Identify which cell holds the provided text, then report its [X, Y] central coordinate. 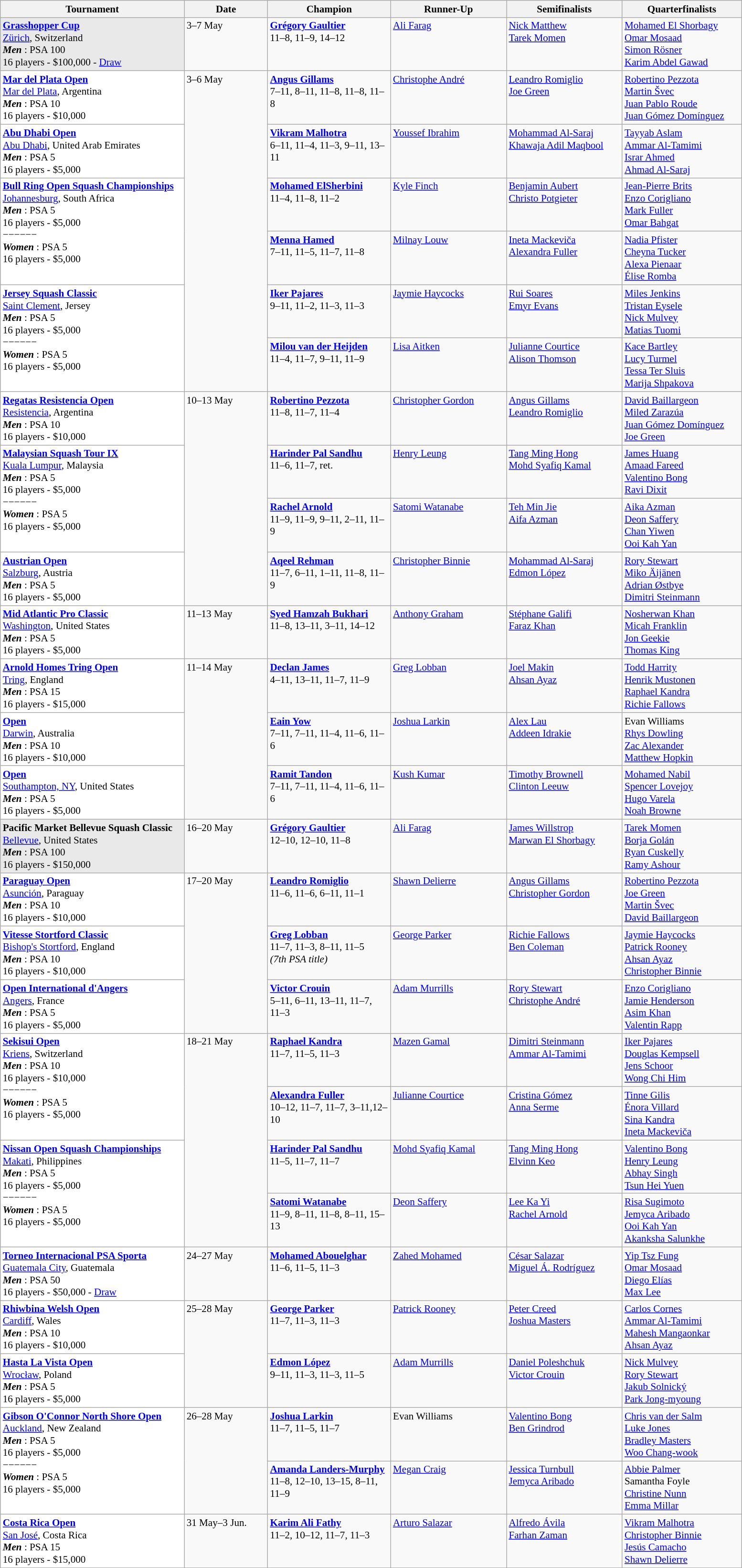
Yip Tsz Fung Omar Mosaad Diego Elías Max Lee [682, 1274]
Runner-Up [448, 9]
Open Southampton, NY, United States Men : PSA 516 players - $5,000 [93, 792]
Iker Pajares9–11, 11–2, 11–3, 11–3 [329, 311]
Christopher Binnie [448, 579]
Julianne Courtice Alison Thomson [564, 365]
George Parker11–7, 11–3, 11–3 [329, 1327]
Harinder Pal Sandhu11–6, 11–7, ret. [329, 472]
Victor Crouin5–11, 6–11, 13–11, 11–7, 11–3 [329, 1006]
Paraguay Open Asunción, Paraguay Men : PSA 1016 players - $10,000 [93, 899]
Torneo Internacional PSA Sporta Guatemala City, Guatemala Men : PSA 5016 players - $50,000 - Draw [93, 1274]
David Baillargeon Miled Zarazúa Juan Gómez Domínguez Joe Green [682, 418]
24–27 May [226, 1274]
Nick Matthew Tarek Momen [564, 44]
Risa Sugimoto Jemyca Aribado Ooi Kah Yan Akanksha Salunkhe [682, 1220]
Karim Ali Fathy11–2, 10–12, 11–7, 11–3 [329, 1541]
Semifinalists [564, 9]
Christophe André [448, 97]
Carlos Cornes Ammar Al-Tamimi Mahesh Mangaonkar Ahsan Ayaz [682, 1327]
Tayyab Aslam Ammar Al-Tamimi Israr Ahmed Ahmad Al-Saraj [682, 151]
Milnay Louw [448, 258]
Nosherwan Khan Micah Franklin Jon Geekie Thomas King [682, 632]
Alfredo Ávila Farhan Zaman [564, 1541]
Mohamed ElSherbini11–4, 11–8, 11–2 [329, 204]
Kace Bartley Lucy Turmel Tessa Ter Sluis Marija Shpakova [682, 365]
Jaymie Haycocks Patrick Rooney Ahsan Ayaz Christopher Binnie [682, 953]
3–6 May [226, 231]
Benjamin Aubert Christo Potgieter [564, 204]
Sekisui Open Kriens, Switzerland Men : PSA 1016 players - $10,000−−−−−− Women : PSA 516 players - $5,000 [93, 1087]
Greg Lobban [448, 686]
Satomi Watanabe [448, 525]
18–21 May [226, 1140]
Rachel Arnold11–9, 11–9, 9–11, 2–11, 11–9 [329, 525]
Kyle Finch [448, 204]
Leandro Romiglio11–6, 11–6, 6–11, 11–1 [329, 899]
Grégory Gaultier12–10, 12–10, 11–8 [329, 846]
Arnold Homes Tring Open Tring, England Men : PSA 1516 players - $15,000 [93, 686]
25–28 May [226, 1354]
Mohamed Nabil Spencer Lovejoy Hugo Varela Noah Browne [682, 792]
Ramit Tandon7–11, 7–11, 11–4, 11–6, 11–6 [329, 792]
Valentino Bong Henry Leung Abhay Singh Tsun Hei Yuen [682, 1167]
Aika Azman Deon Saffery Chan Yiwen Ooi Kah Yan [682, 525]
Mohamed Abouelghar11–6, 11–5, 11–3 [329, 1274]
Zahed Mohamed [448, 1274]
Amanda Landers-Murphy11–8, 12–10, 13–15, 8–11, 11–9 [329, 1488]
Evan Williams [448, 1434]
Lisa Aitken [448, 365]
James Huang Amaad Fareed Valentino Bong Ravi Dixit [682, 472]
Mid Atlantic Pro Classic Washington, United States Men : PSA 516 players - $5,000 [93, 632]
Abu Dhabi Open Abu Dhabi, United Arab Emirates Men : PSA 516 players - $5,000 [93, 151]
Jaymie Haycocks [448, 311]
Julianne Courtice [448, 1113]
Nick Mulvey Rory Stewart Jakub Solnický Park Jong-myoung [682, 1381]
Kush Kumar [448, 792]
Valentino Bong Ben Grindrod [564, 1434]
Aqeel Rehman11–7, 6–11, 1–11, 11–8, 11–9 [329, 579]
Greg Lobban11–7, 11–3, 8–11, 11–5(7th PSA title) [329, 953]
Bull Ring Open Squash Championships Johannesburg, South Africa Men : PSA 516 players - $5,000−−−−−− Women : PSA 516 players - $5,000 [93, 231]
Leandro Romiglio Joe Green [564, 97]
Mohamed El Shorbagy Omar Mosaad Simon Rösner Karim Abdel Gawad [682, 44]
Deon Saffery [448, 1220]
Rhiwbina Welsh Open Cardiff, Wales Men : PSA 1016 players - $10,000 [93, 1327]
Malaysian Squash Tour IX Kuala Lumpur, Malaysia Men : PSA 516 players - $5,000−−−−−− Women : PSA 516 players - $5,000 [93, 499]
Youssef Ibrahim [448, 151]
Tournament [93, 9]
Angus Gillams Leandro Romiglio [564, 418]
Menna Hamed7–11, 11–5, 11–7, 11–8 [329, 258]
Dimitri Steinmann Ammar Al-Tamimi [564, 1060]
Miles Jenkins Tristan Eysele Nick Mulvey Matias Tuomi [682, 311]
Chris van der Salm Luke Jones Bradley Masters Woo Chang-wook [682, 1434]
Henry Leung [448, 472]
Date [226, 9]
Abbie Palmer Samantha Foyle Christine Nunn Emma Millar [682, 1488]
Lee Ka Yi Rachel Arnold [564, 1220]
Champion [329, 9]
George Parker [448, 953]
Timothy Brownell Clinton Leeuw [564, 792]
3–7 May [226, 44]
Raphael Kandra11–7, 11–5, 11–3 [329, 1060]
Tarek Momen Borja Golán Ryan Cuskelly Ramy Ashour [682, 846]
Syed Hamzah Bukhari11–8, 13–11, 3–11, 14–12 [329, 632]
Mohammad Al-Saraj Edmon López [564, 579]
26–28 May [226, 1461]
Declan James4–11, 13–11, 11–7, 11–9 [329, 686]
Austrian Open Salzburg, Austria Men : PSA 516 players - $5,000 [93, 579]
Rory Stewart Christophe André [564, 1006]
Rui Soares Emyr Evans [564, 311]
Milou van der Heijden11–4, 11–7, 9–11, 11–9 [329, 365]
Arturo Salazar [448, 1541]
Peter Creed Joshua Masters [564, 1327]
Alex Lau Addeen Idrakie [564, 739]
Joshua Larkin [448, 739]
Teh Min Jie Aifa Azman [564, 525]
Tang Ming Hong Mohd Syafiq Kamal [564, 472]
Todd Harrity Henrik Mustonen Raphael Kandra Richie Fallows [682, 686]
Grasshopper Cup Zürich, Switzerland Men : PSA 10016 players - $100,000 - Draw [93, 44]
Evan Williams Rhys Dowling Zac Alexander Matthew Hopkin [682, 739]
Grégory Gaultier11–8, 11–9, 14–12 [329, 44]
Tinne Gilis Énora Villard Sina Kandra Ineta Mackeviča [682, 1113]
Hasta La Vista Open Wrocław, Poland Men : PSA 516 players - $5,000 [93, 1381]
Jersey Squash Classic Saint Clement, Jersey Men : PSA 516 players - $5,000−−−−−− Women : PSA 516 players - $5,000 [93, 338]
James Willstrop Marwan El Shorbagy [564, 846]
17–20 May [226, 953]
Regatas Resistencia Open Resistencia, Argentina Men : PSA 1016 players - $10,000 [93, 418]
Robertino Pezzota Martin Švec Juan Pablo Roude Juan Gómez Domínguez [682, 97]
Nissan Open Squash Championships Makati, Philippines Men : PSA 516 players - $5,000−−−−−− Women : PSA 516 players - $5,000 [93, 1194]
Robertino Pezzota11–8, 11–7, 11–4 [329, 418]
Jean-Pierre Brits Enzo Corigliano Mark Fuller Omar Bahgat [682, 204]
Angus Gillams7–11, 8–11, 11–8, 11–8, 11–8 [329, 97]
Edmon López9–11, 11–3, 11–3, 11–5 [329, 1381]
Gibson O'Connor North Shore Open Auckland, New Zealand Men : PSA 516 players - $5,000−−−−−− Women : PSA 516 players - $5,000 [93, 1461]
Open Darwin, Australia Men : PSA 1016 players - $10,000 [93, 739]
Alexandra Fuller10–12, 11–7, 11–7, 3–11,12–10 [329, 1113]
16–20 May [226, 846]
Quarterfinalists [682, 9]
Patrick Rooney [448, 1327]
Joel Makin Ahsan Ayaz [564, 686]
Iker Pajares Douglas Kempsell Jens Schoor Wong Chi Him [682, 1060]
Christopher Gordon [448, 418]
Costa Rica Open San José, Costa Rica Men : PSA 1516 players - $15,000 [93, 1541]
Vikram Malhotra6–11, 11–4, 11–3, 9–11, 13–11 [329, 151]
Angus Gillams Christopher Gordon [564, 899]
Stéphane Galifi Faraz Khan [564, 632]
Enzo Corigliano Jamie Henderson Asim Khan Valentin Rapp [682, 1006]
10–13 May [226, 499]
César Salazar Miguel Á. Rodríguez [564, 1274]
Anthony Graham [448, 632]
Mohd Syafiq Kamal [448, 1167]
Mazen Gamal [448, 1060]
Nadia Pfister Cheyna Tucker Alexa Pienaar Élise Romba [682, 258]
Open International d'Angers Angers, France Men : PSA 516 players - $5,000 [93, 1006]
Richie Fallows Ben Coleman [564, 953]
Vitesse Stortford Classic Bishop's Stortford, England Men : PSA 1016 players - $10,000 [93, 953]
Harinder Pal Sandhu11–5, 11–7, 11–7 [329, 1167]
Cristina Gómez Anna Serme [564, 1113]
Shawn Delierre [448, 899]
11–14 May [226, 739]
Mohammad Al-Saraj Khawaja Adil Maqbool [564, 151]
Tang Ming Hong Elvinn Keo [564, 1167]
Ineta Mackeviča Alexandra Fuller [564, 258]
Pacific Market Bellevue Squash Classic Bellevue, United States Men : PSA 10016 players - $150,000 [93, 846]
Daniel Poleshchuk Victor Crouin [564, 1381]
Rory Stewart Miko Äijänen Adrian Østbye Dimitri Steinmann [682, 579]
Eain Yow7–11, 7–11, 11–4, 11–6, 11–6 [329, 739]
11–13 May [226, 632]
Joshua Larkin11–7, 11–5, 11–7 [329, 1434]
Satomi Watanabe11–9, 8–11, 11–8, 8–11, 15–13 [329, 1220]
Jessica Turnbull Jemyca Aribado [564, 1488]
Megan Craig [448, 1488]
31 May–3 Jun. [226, 1541]
Mar del Plata Open Mar del Plata, Argentina Men : PSA 1016 players - $10,000 [93, 97]
Robertino Pezzota Joe Green Martin Švec David Baillargeon [682, 899]
Vikram Malhotra Christopher Binnie Jesús Camacho Shawn Delierre [682, 1541]
